Determine the [X, Y] coordinate at the center of the cell enclosing the given text.  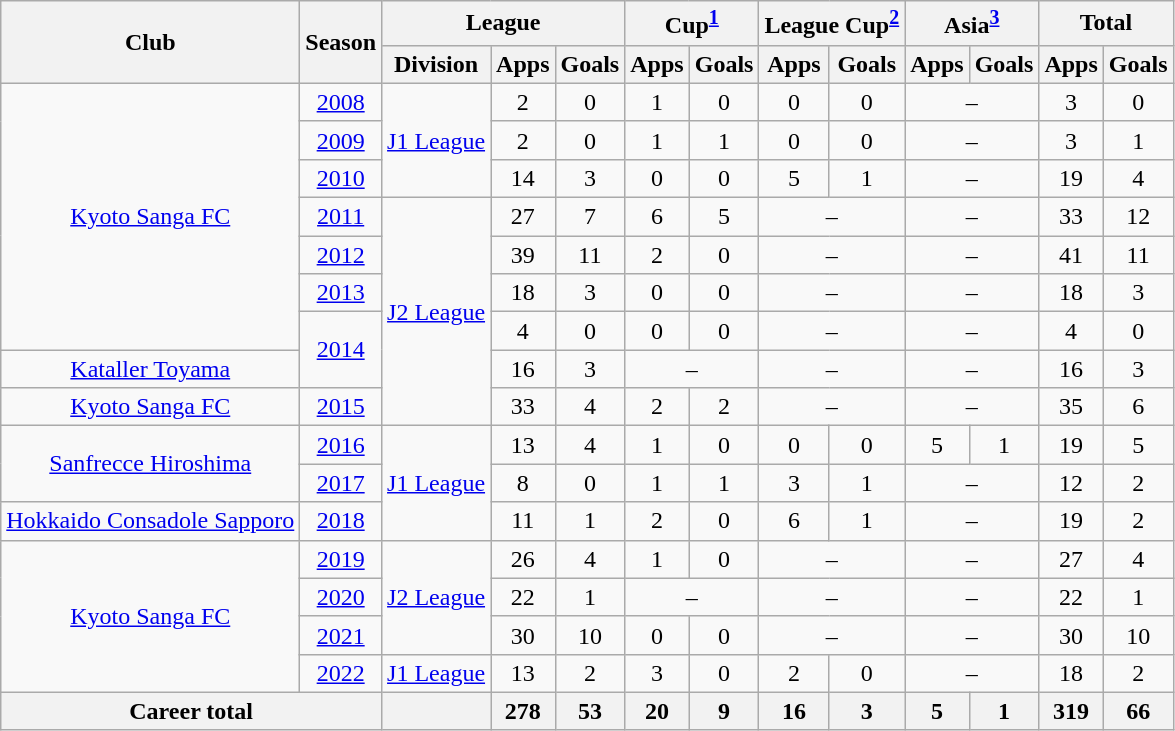
2012 [341, 255]
39 [523, 255]
Club [150, 42]
2021 [341, 635]
Cup1 [692, 24]
2020 [341, 597]
2022 [341, 673]
26 [523, 559]
Hokkaido Consadole Sapporo [150, 521]
9 [724, 711]
2019 [341, 559]
278 [523, 711]
Total [1106, 24]
35 [1071, 407]
Sanfrecce Hiroshima [150, 464]
2015 [341, 407]
2016 [341, 445]
2014 [341, 350]
53 [590, 711]
2013 [341, 293]
2009 [341, 140]
Asia3 [972, 24]
41 [1071, 255]
20 [657, 711]
2008 [341, 102]
8 [523, 483]
14 [523, 178]
Division [436, 64]
319 [1071, 711]
2018 [341, 521]
2017 [341, 483]
League Cup2 [832, 24]
66 [1138, 711]
Kataller Toyama [150, 369]
7 [590, 217]
2011 [341, 217]
League [504, 24]
Career total [192, 711]
Season [341, 42]
2010 [341, 178]
